From the cell containing the given text, extract its center point as [X, Y] coordinate. 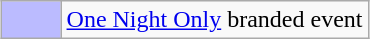
One Night Only branded event [214, 20]
